From the cell containing the given text, extract its center point as (X, Y) coordinate. 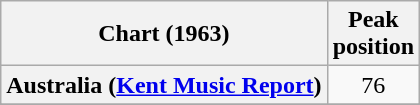
Australia (Kent Music Report) (164, 85)
Peakposition (373, 34)
Chart (1963) (164, 34)
76 (373, 85)
